Extract the [x, y] coordinate from the center of the cell holding the provided text.  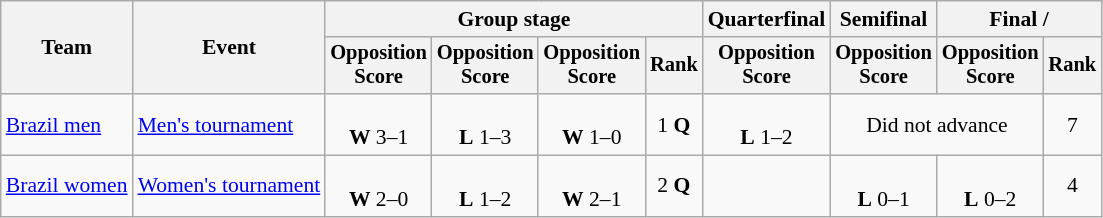
L 0–2 [990, 186]
Final / [1019, 19]
4 [1072, 186]
Men's tournament [230, 124]
Brazil women [67, 186]
2 Q [674, 186]
Group stage [514, 19]
Team [67, 48]
7 [1072, 124]
Quarterfinal [767, 19]
W 2–1 [592, 186]
Semifinal [884, 19]
Women's tournament [230, 186]
W 1–0 [592, 124]
L 1–3 [486, 124]
Brazil men [67, 124]
Event [230, 48]
L 0–1 [884, 186]
1 Q [674, 124]
Did not advance [936, 124]
W 3–1 [378, 124]
W 2–0 [378, 186]
